Detect which cell encompasses the target text, then output its (X, Y) center coordinate. 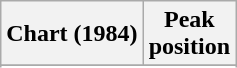
Chart (1984) (72, 34)
Peakposition (189, 34)
